Return [X, Y] of the center of cell containing provided text 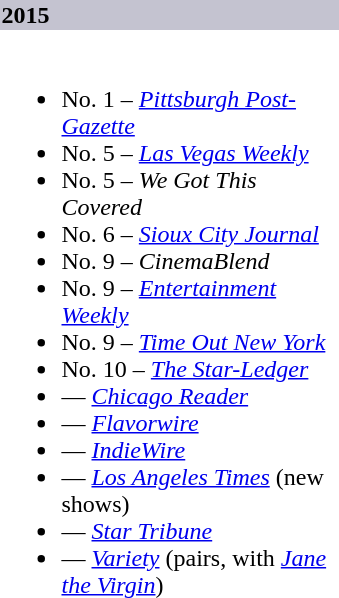
2015 [170, 15]
